Capture the cell that displays the provided text and extract its [X, Y] central coordinate. 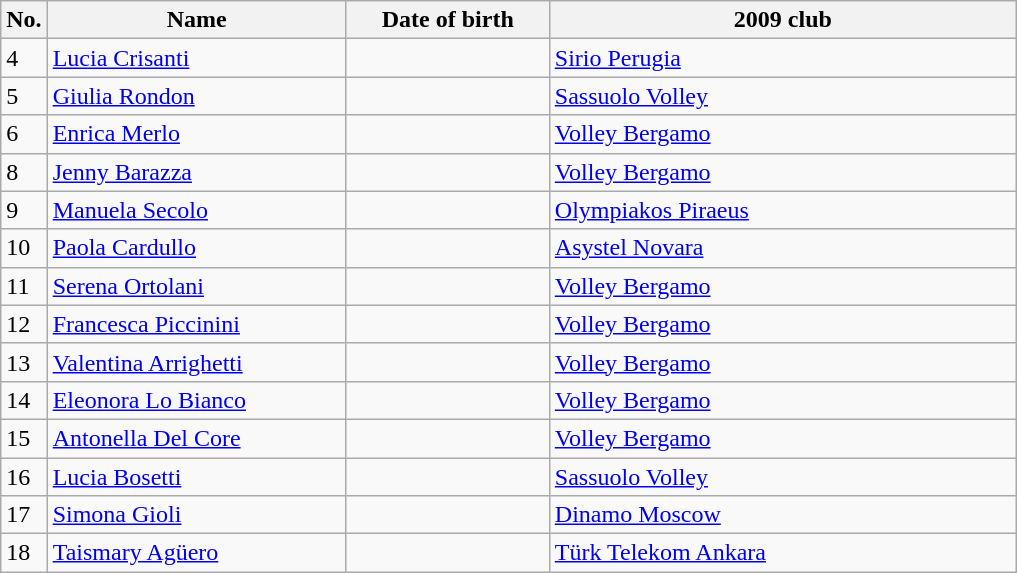
No. [24, 20]
17 [24, 515]
Antonella Del Core [196, 438]
4 [24, 58]
Simona Gioli [196, 515]
Lucia Crisanti [196, 58]
Manuela Secolo [196, 210]
Lucia Bosetti [196, 477]
Asystel Novara [782, 248]
Giulia Rondon [196, 96]
5 [24, 96]
Jenny Barazza [196, 172]
12 [24, 324]
Sirio Perugia [782, 58]
14 [24, 400]
Eleonora Lo Bianco [196, 400]
9 [24, 210]
Date of birth [448, 20]
11 [24, 286]
15 [24, 438]
18 [24, 553]
Name [196, 20]
2009 club [782, 20]
Valentina Arrighetti [196, 362]
Francesca Piccinini [196, 324]
10 [24, 248]
13 [24, 362]
6 [24, 134]
Enrica Merlo [196, 134]
8 [24, 172]
Taismary Agüero [196, 553]
Olympiakos Piraeus [782, 210]
Türk Telekom Ankara [782, 553]
Dinamo Moscow [782, 515]
16 [24, 477]
Serena Ortolani [196, 286]
Paola Cardullo [196, 248]
